Find where the given text appears and provide that cell's center as (x, y) coordinate. 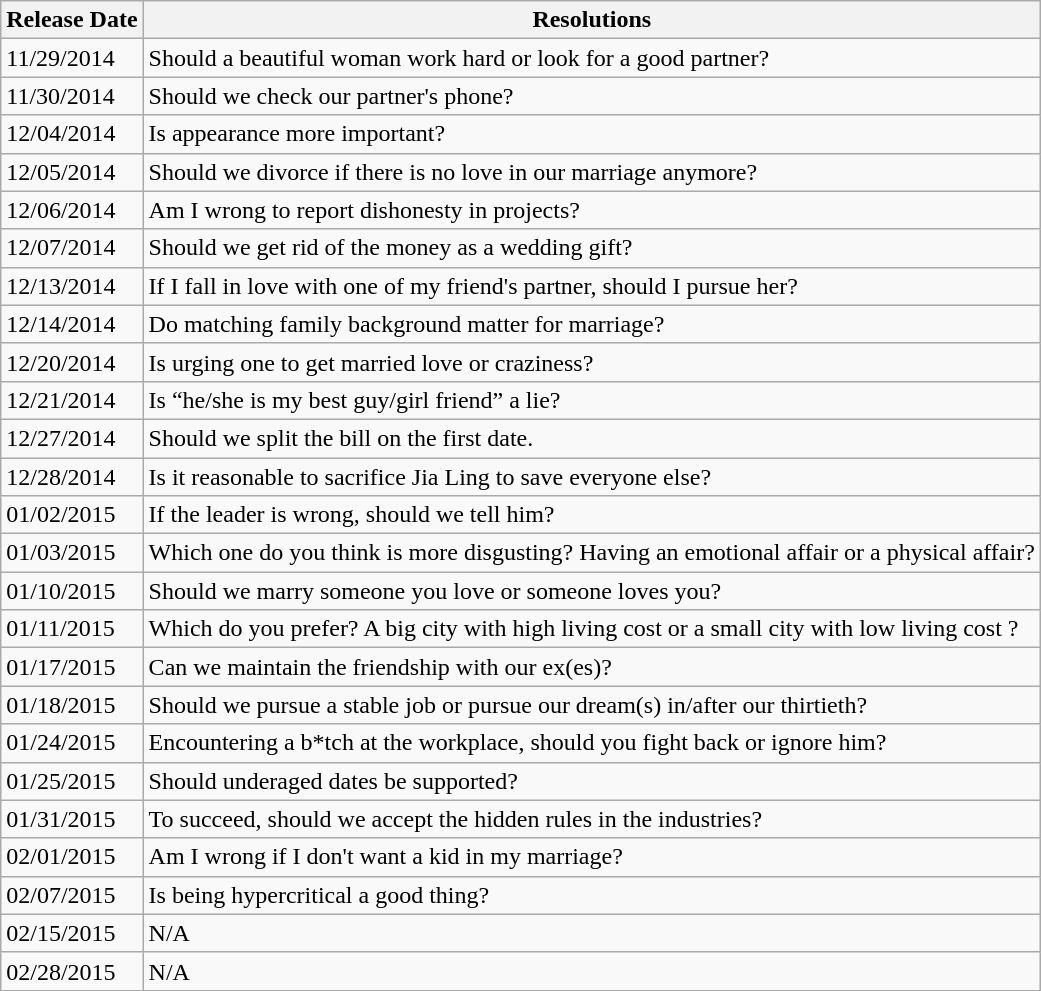
Resolutions (592, 20)
Is appearance more important? (592, 134)
Should we marry someone you love or someone loves you? (592, 591)
Am I wrong to report dishonesty in projects? (592, 210)
02/01/2015 (72, 857)
If I fall in love with one of my friend's partner, should I pursue her? (592, 286)
Should we get rid of the money as a wedding gift? (592, 248)
Should we divorce if there is no love in our marriage anymore? (592, 172)
12/14/2014 (72, 324)
02/28/2015 (72, 971)
01/10/2015 (72, 591)
01/31/2015 (72, 819)
Am I wrong if I don't want a kid in my marriage? (592, 857)
01/11/2015 (72, 629)
12/05/2014 (72, 172)
01/03/2015 (72, 553)
11/29/2014 (72, 58)
Should a beautiful woman work hard or look for a good partner? (592, 58)
11/30/2014 (72, 96)
12/07/2014 (72, 248)
Is urging one to get married love or craziness? (592, 362)
12/13/2014 (72, 286)
To succeed, should we accept the hidden rules in the industries? (592, 819)
01/24/2015 (72, 743)
Should we split the bill on the first date. (592, 438)
12/04/2014 (72, 134)
Should we check our partner's phone? (592, 96)
02/15/2015 (72, 933)
01/18/2015 (72, 705)
01/02/2015 (72, 515)
Should we pursue a stable job or pursue our dream(s) in/after our thirtieth? (592, 705)
12/27/2014 (72, 438)
Can we maintain the friendship with our ex(es)? (592, 667)
Do matching family background matter for marriage? (592, 324)
01/25/2015 (72, 781)
Should underaged dates be supported? (592, 781)
01/17/2015 (72, 667)
12/21/2014 (72, 400)
02/07/2015 (72, 895)
12/20/2014 (72, 362)
Which do you prefer? A big city with high living cost or a small city with low living cost ? (592, 629)
If the leader is wrong, should we tell him? (592, 515)
Is being hypercritical a good thing? (592, 895)
Which one do you think is more disgusting? Having an emotional affair or a physical affair? (592, 553)
12/06/2014 (72, 210)
Encountering a b*tch at the workplace, should you fight back or ignore him? (592, 743)
Is “he/she is my best guy/girl friend” a lie? (592, 400)
Is it reasonable to sacrifice Jia Ling to save everyone else? (592, 477)
Release Date (72, 20)
12/28/2014 (72, 477)
